From the cell containing the given text, extract its center point as [x, y] coordinate. 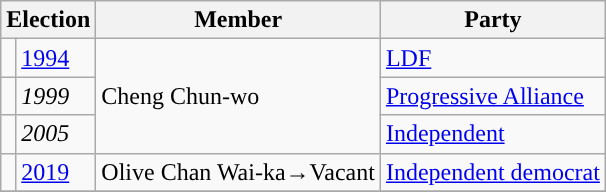
2019 [56, 172]
Independent democrat [492, 172]
2005 [56, 134]
LDF [492, 58]
Member [238, 20]
1994 [56, 58]
Progressive Alliance [492, 96]
Party [492, 20]
Independent [492, 134]
1999 [56, 96]
Election [48, 20]
Cheng Chun-wo [238, 96]
Olive Chan Wai-ka→Vacant [238, 172]
